Pinpoint the cell where the given text exists, returning its (X, Y) midpoint coordinate. 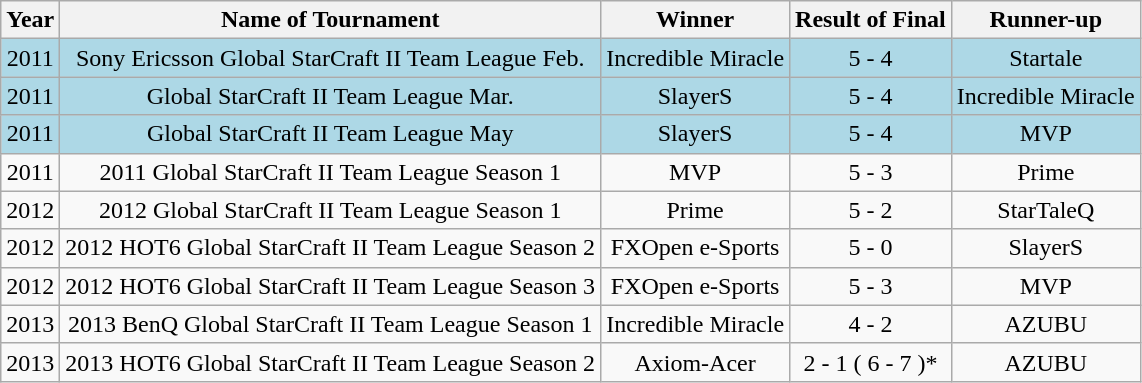
2011 Global StarCraft II Team League Season 1 (330, 172)
Global StarCraft II Team League Mar. (330, 96)
Startale (1046, 58)
2012 HOT6 Global StarCraft II Team League Season 3 (330, 286)
2012 HOT6 Global StarCraft II Team League Season 2 (330, 248)
2012 Global StarCraft II Team League Season 1 (330, 210)
Sony Ericsson Global StarCraft II Team League Feb. (330, 58)
5 - 2 (871, 210)
Name of Tournament (330, 20)
2 - 1 ( 6 - 7 )* (871, 362)
4 - 2 (871, 324)
Winner (696, 20)
5 - 0 (871, 248)
Year (30, 20)
Global StarCraft II Team League May (330, 134)
2013 BenQ Global StarCraft II Team League Season 1 (330, 324)
Result of Final (871, 20)
Axiom-Acer (696, 362)
StarTaleQ (1046, 210)
Runner-up (1046, 20)
2013 HOT6 Global StarCraft II Team League Season 2 (330, 362)
